From the cell containing the given text, extract its center point as (x, y) coordinate. 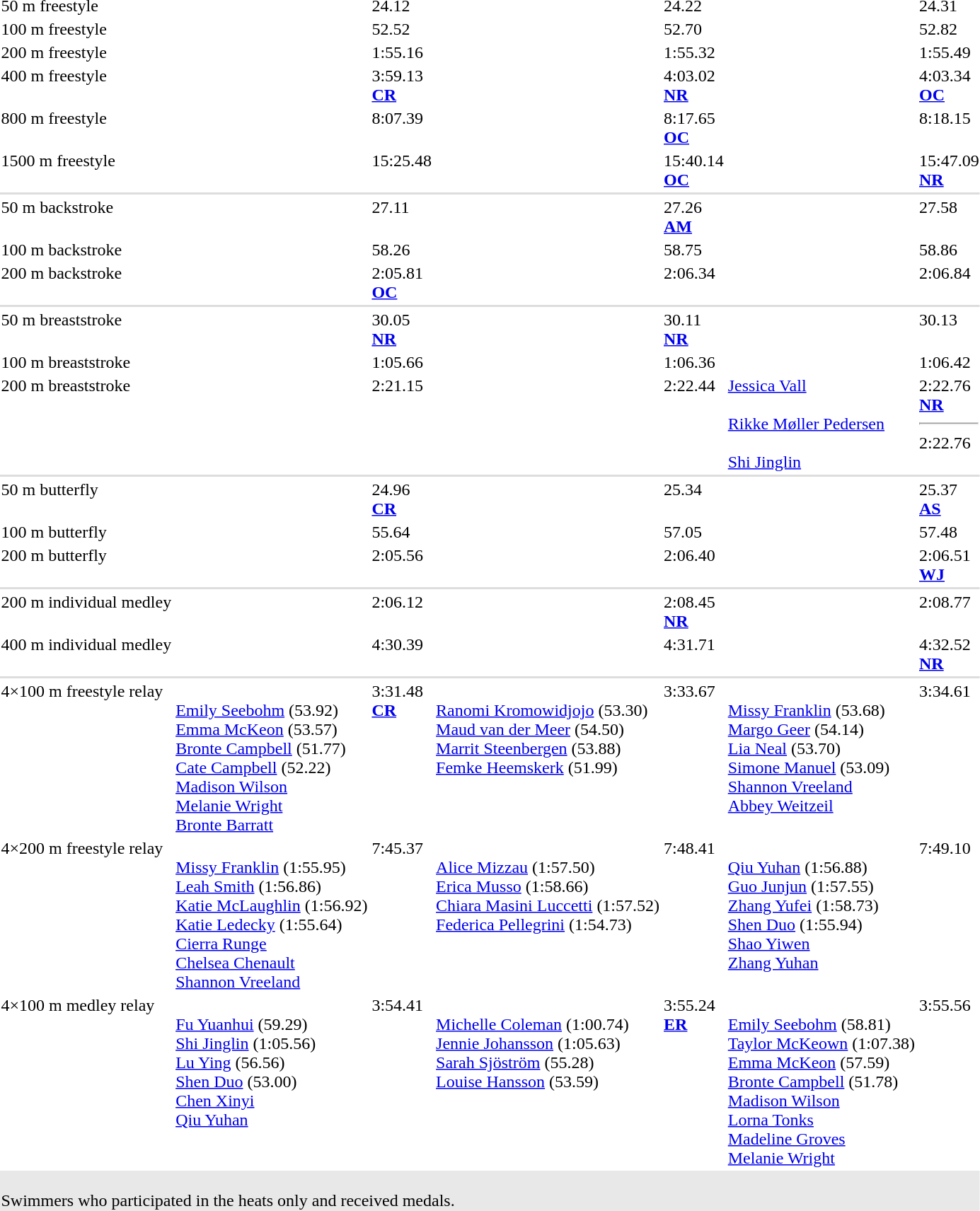
3:54.41 (402, 1082)
2:21.15 (402, 424)
Fu Yuanhui (59.29)Shi Jinglin (1:05.56)Lu Ying (56.56)Shen Duo (53.00)Chen XinyiQiu Yuhan (272, 1082)
100 m breaststroke (86, 362)
2:08.45NR (694, 611)
2:06.12 (402, 611)
58.26 (402, 250)
15:40.14OC (694, 170)
2:22.44 (694, 424)
100 m freestyle (86, 29)
52.52 (402, 29)
4×100 m medley relay (86, 1082)
1:55.32 (694, 52)
200 m backstroke (86, 283)
400 m individual medley (86, 654)
Jessica VallRikke Møller PedersenShi Jinglin (821, 424)
2:06.40 (694, 564)
4×100 m freestyle relay (86, 758)
50 m breaststroke (86, 330)
3:31.48CR (402, 758)
200 m individual medley (86, 611)
58.75 (694, 250)
Emily Seebohm (53.92)Emma McKeon (53.57)Bronte Campbell (51.77)Cate Campbell (52.22)Madison WilsonMelanie WrightBronte Barratt (272, 758)
200 m freestyle (86, 52)
52.70 (694, 29)
100 m butterfly (86, 532)
1:06.36 (694, 362)
2:05.81OC (402, 283)
1:05.66 (402, 362)
100 m backstroke (86, 250)
24.96CR (402, 499)
400 m freestyle (86, 85)
200 m butterfly (86, 564)
1:55.16 (402, 52)
4:31.71 (694, 654)
Emily Seebohm (58.81)Taylor McKeown (1:07.38)Emma McKeon (57.59)Bronte Campbell (51.78)Madison WilsonLorna TonksMadeline GrovesMelanie Wright (821, 1082)
2:06.34 (694, 283)
27.11 (402, 216)
Qiu Yuhan (1:56.88)Guo Junjun (1:57.55)Zhang Yufei (1:58.73)Shen Duo (1:55.94)Shao YiwenZhang Yuhan (821, 915)
Ranomi Kromowidjojo (53.30)Maud van der Meer (54.50)Marrit Steenbergen (53.88)Femke Heemskerk (51.99) (548, 758)
27.26AM (694, 216)
Swimmers who participated in the heats only and received medals. (490, 1191)
30.05NR (402, 330)
7:45.37 (402, 915)
8:07.39 (402, 127)
3:59.13CR (402, 85)
57.05 (694, 532)
7:48.41 (694, 915)
Michelle Coleman (1:00.74)Jennie Johansson (1:05.63)Sarah Sjöström (55.28)Louise Hansson (53.59) (548, 1082)
3:55.24ER (694, 1082)
1500 m freestyle (86, 170)
8:17.65OC (694, 127)
200 m breaststroke (86, 424)
3:33.67 (694, 758)
Missy Franklin (1:55.95)Leah Smith (1:56.86)Katie McLaughlin (1:56.92)Katie Ledecky (1:55.64)Cierra RungeChelsea ChenaultShannon Vreeland (272, 915)
4:03.02NR (694, 85)
50 m backstroke (86, 216)
25.34 (694, 499)
55.64 (402, 532)
800 m freestyle (86, 127)
Missy Franklin (53.68)Margo Geer (54.14)Lia Neal (53.70)Simone Manuel (53.09)Shannon VreelandAbbey Weitzeil (821, 758)
2:05.56 (402, 564)
50 m butterfly (86, 499)
4×200 m freestyle relay (86, 915)
4:30.39 (402, 654)
Alice Mizzau (1:57.50)Erica Musso (1:58.66)Chiara Masini Luccetti (1:57.52)Federica Pellegrini (1:54.73) (548, 915)
15:25.48 (402, 170)
30.11NR (694, 330)
